Determine the (X, Y) coordinate at the center of the cell enclosing the given text.  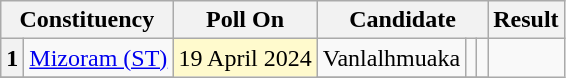
Vanlalhmuaka (391, 58)
Candidate (402, 20)
19 April 2024 (245, 58)
Constituency (87, 20)
Result (526, 20)
Mizoram (ST) (98, 58)
Poll On (245, 20)
1 (12, 58)
